Output the [X, Y] coordinate of the center of the cell containing the given text.  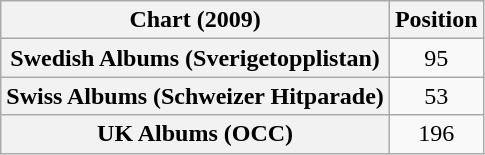
Position [436, 20]
53 [436, 96]
196 [436, 134]
95 [436, 58]
Swedish Albums (Sverigetopplistan) [196, 58]
Chart (2009) [196, 20]
Swiss Albums (Schweizer Hitparade) [196, 96]
UK Albums (OCC) [196, 134]
